Find where the given text appears and provide that cell's center as [X, Y] coordinate. 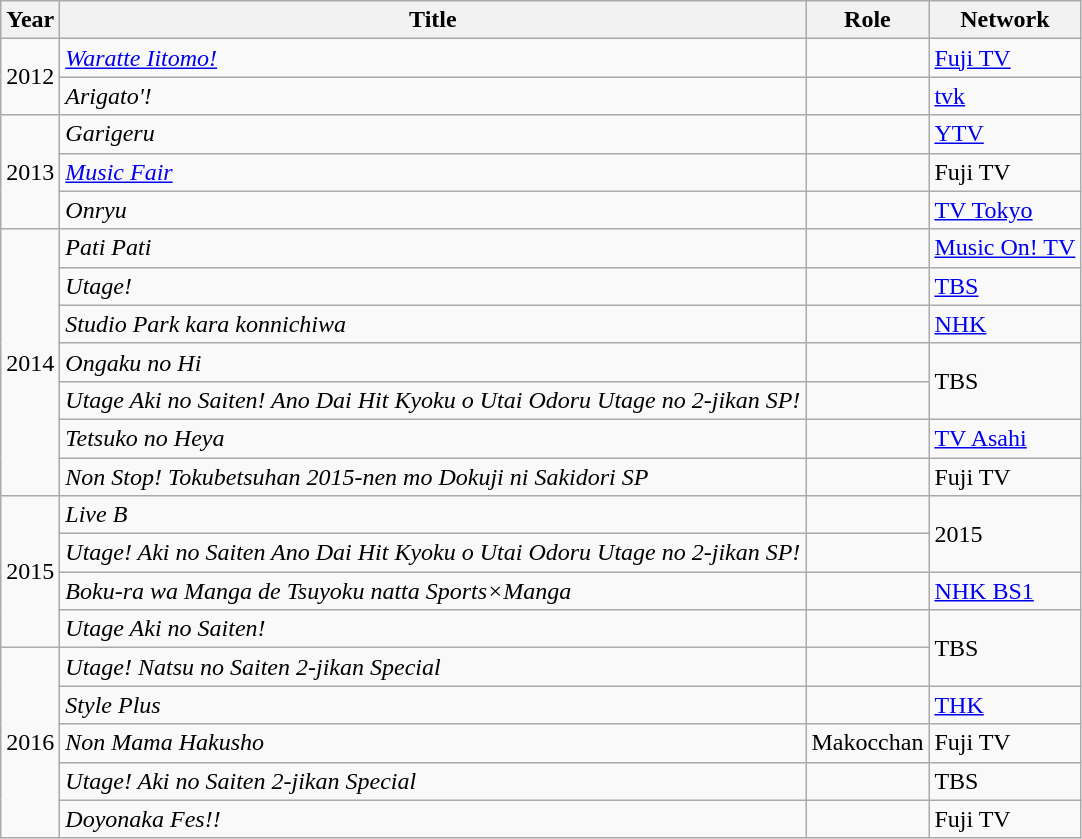
Studio Park kara konnichiwa [433, 324]
2012 [30, 77]
2014 [30, 362]
Utage! [433, 286]
Non Stop! Tokubetsuhan 2015-nen mo Dokuji ni Sakidori SP [433, 477]
Tetsuko no Heya [433, 438]
Role [868, 20]
TV Asahi [1005, 438]
Music Fair [433, 172]
Garigeru [433, 134]
Music On! TV [1005, 248]
Title [433, 20]
Waratte Iitomo! [433, 58]
TV Tokyo [1005, 210]
Utage! Aki no Saiten Ano Dai Hit Kyoku o Utai Odoru Utage no 2-jikan SP! [433, 553]
Doyonaka Fes!! [433, 819]
NHK [1005, 324]
Pati Pati [433, 248]
Boku-ra wa Manga de Tsuyoku natta Sports×Manga [433, 591]
Utage! Natsu no Saiten 2-jikan Special [433, 667]
Utage Aki no Saiten! Ano Dai Hit Kyoku o Utai Odoru Utage no 2-jikan SP! [433, 400]
NHK BS1 [1005, 591]
Year [30, 20]
2016 [30, 743]
Makocchan [868, 743]
Ongaku no Hi [433, 362]
2013 [30, 172]
tvk [1005, 96]
Onryu [433, 210]
Arigato'! [433, 96]
Style Plus [433, 705]
Non Mama Hakusho [433, 743]
YTV [1005, 134]
Utage Aki no Saiten! [433, 629]
Network [1005, 20]
Utage! Aki no Saiten 2-jikan Special [433, 781]
Live B [433, 515]
THK [1005, 705]
